Detect which cell encompasses the target text, then output its (x, y) center coordinate. 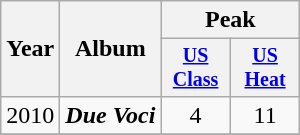
11 (264, 115)
USHeat (264, 68)
Album (110, 49)
4 (196, 115)
2010 (30, 115)
Year (30, 49)
USClass (196, 68)
Peak (230, 20)
Due Voci (110, 115)
